From the cell containing the given text, extract its center point as [x, y] coordinate. 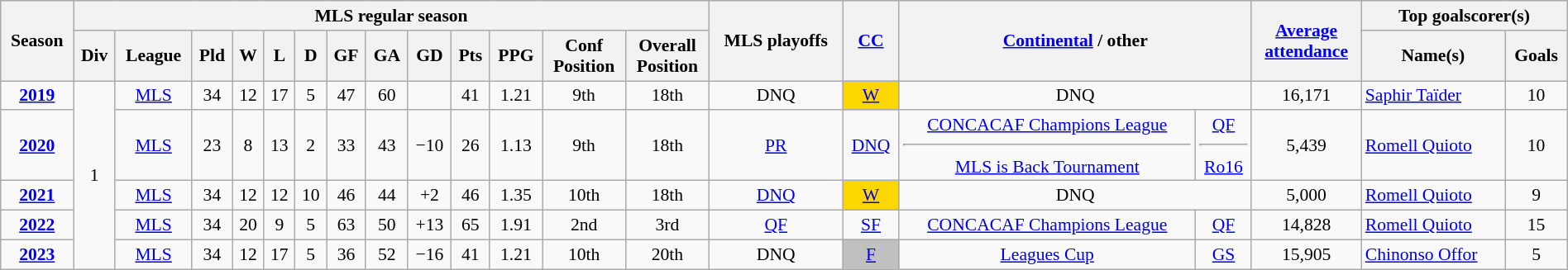
2 [311, 146]
63 [347, 225]
Pld [212, 56]
8 [248, 146]
47 [347, 96]
15,905 [1306, 254]
1 [94, 175]
2022 [37, 225]
20th [668, 254]
15 [1537, 225]
16,171 [1306, 96]
23 [212, 146]
L [280, 56]
1.35 [516, 196]
Div [94, 56]
MLS playoffs [776, 41]
CONCACAF Champions LeagueMLS is Back Tournament [1047, 146]
Chinonso Offor [1433, 254]
PR [776, 146]
Pts [471, 56]
Season [37, 41]
D [311, 56]
GA [387, 56]
2020 [37, 146]
5,439 [1306, 146]
43 [387, 146]
CONCACAF Champions League [1047, 225]
QFRo16 [1224, 146]
F [871, 254]
OverallPosition [668, 56]
Continental / other [1075, 41]
33 [347, 146]
13 [280, 146]
Average attendance [1306, 41]
+13 [429, 225]
Goals [1537, 56]
44 [387, 196]
MLS regular season [392, 16]
GD [429, 56]
14,828 [1306, 225]
65 [471, 225]
52 [387, 254]
GS [1224, 254]
PPG [516, 56]
−10 [429, 146]
60 [387, 96]
2nd [584, 225]
36 [347, 254]
1.91 [516, 225]
CC [871, 41]
+2 [429, 196]
ConfPosition [584, 56]
GF [347, 56]
1.13 [516, 146]
−16 [429, 254]
Name(s) [1433, 56]
2023 [37, 254]
2019 [37, 96]
50 [387, 225]
SF [871, 225]
20 [248, 225]
3rd [668, 225]
2021 [37, 196]
26 [471, 146]
League [153, 56]
Leagues Cup [1047, 254]
5,000 [1306, 196]
Top goalscorer(s) [1464, 16]
Saphir Taïder [1433, 96]
